Find where the given text appears and provide that cell's center as [x, y] coordinate. 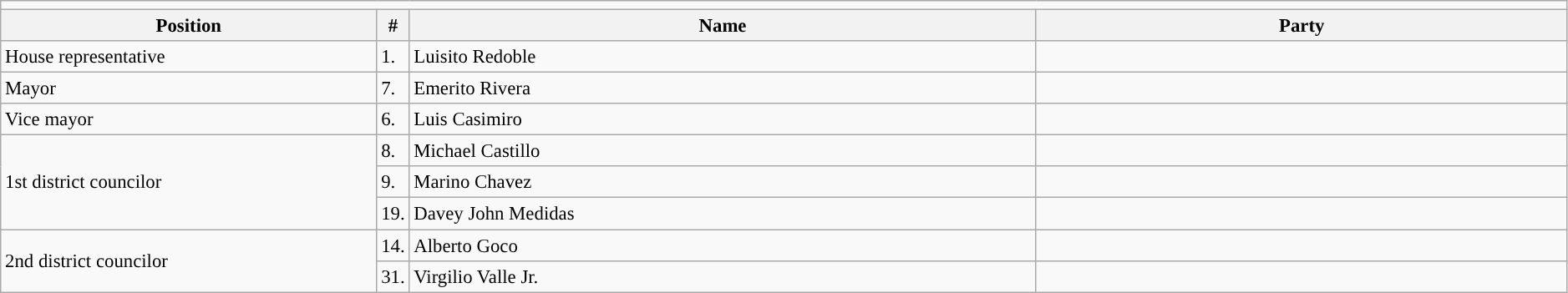
9. [393, 183]
Vice mayor [189, 119]
House representative [189, 57]
7. [393, 88]
Alberto Goco [723, 245]
# [393, 26]
Marino Chavez [723, 183]
Michael Castillo [723, 151]
Mayor [189, 88]
14. [393, 245]
1. [393, 57]
19. [393, 214]
31. [393, 276]
1st district councilor [189, 182]
2nd district councilor [189, 260]
Luis Casimiro [723, 119]
8. [393, 151]
Name [723, 26]
Davey John Medidas [723, 214]
6. [393, 119]
Party [1302, 26]
Luisito Redoble [723, 57]
Position [189, 26]
Emerito Rivera [723, 88]
Virgilio Valle Jr. [723, 276]
